Determine the (x, y) coordinate at the center of the cell enclosing the given text.  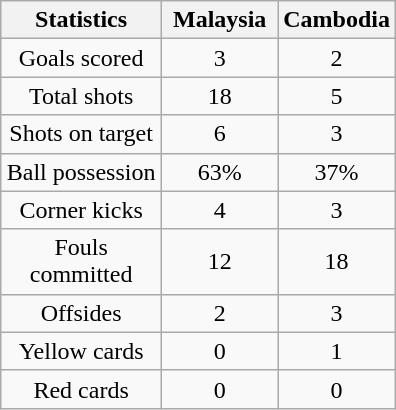
Statistics (82, 20)
12 (220, 262)
Malaysia (220, 20)
Ball possession (82, 172)
Goals scored (82, 58)
Yellow cards (82, 351)
Total shots (82, 96)
Shots on target (82, 134)
37% (337, 172)
Offsides (82, 313)
1 (337, 351)
Red cards (82, 389)
5 (337, 96)
Corner kicks (82, 210)
Cambodia (337, 20)
63% (220, 172)
6 (220, 134)
Fouls committed (82, 262)
4 (220, 210)
